From the cell containing the given text, extract its center point as [X, Y] coordinate. 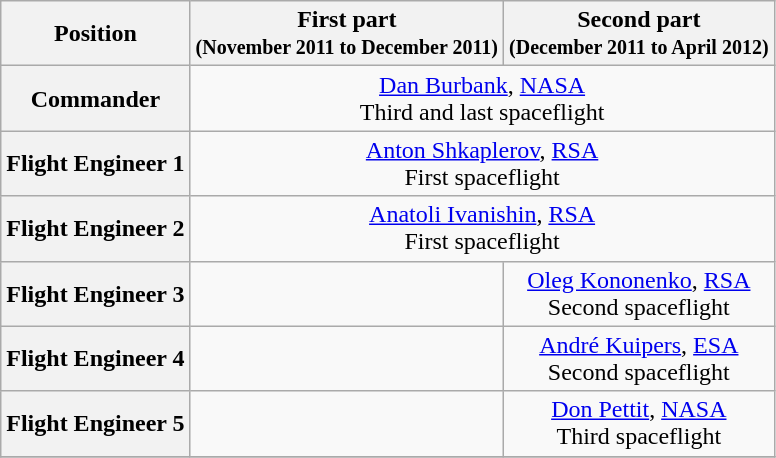
Second part(December 2011 to April 2012) [640, 34]
Flight Engineer 3 [96, 294]
First part(November 2011 to December 2011) [346, 34]
Anatoli Ivanishin, RSAFirst spaceflight [482, 228]
Oleg Kononenko, RSASecond spaceflight [640, 294]
Flight Engineer 5 [96, 424]
Don Pettit, NASAThird spaceflight [640, 424]
Flight Engineer 2 [96, 228]
Dan Burbank, NASAThird and last spaceflight [482, 98]
Flight Engineer 4 [96, 358]
Flight Engineer 1 [96, 164]
André Kuipers, ESASecond spaceflight [640, 358]
Position [96, 34]
Commander [96, 98]
Anton Shkaplerov, RSAFirst spaceflight [482, 164]
